Pinpoint the cell where the given text exists, returning its (x, y) midpoint coordinate. 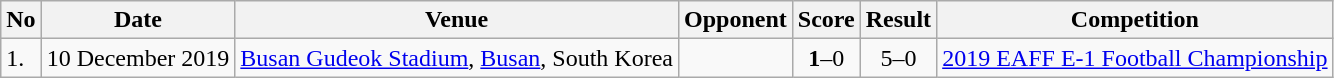
Busan Gudeok Stadium, Busan, South Korea (457, 58)
Date (138, 20)
2019 EAFF E-1 Football Championship (1135, 58)
No (21, 20)
5–0 (898, 58)
1. (21, 58)
10 December 2019 (138, 58)
Score (826, 20)
Opponent (736, 20)
Result (898, 20)
Venue (457, 20)
1–0 (826, 58)
Competition (1135, 20)
